Determine the [X, Y] coordinate at the center of the cell enclosing the given text.  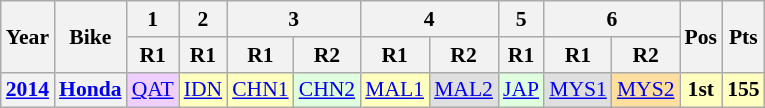
MYS1 [578, 90]
2014 [28, 90]
155 [744, 90]
3 [294, 19]
1st [702, 90]
Year [28, 36]
CHN1 [260, 90]
MYS2 [646, 90]
IDN [203, 90]
Honda [90, 90]
MAL1 [394, 90]
1 [153, 19]
MAL2 [464, 90]
CHN2 [328, 90]
QAT [153, 90]
5 [521, 19]
4 [429, 19]
Pos [702, 36]
2 [203, 19]
6 [612, 19]
JAP [521, 90]
Bike [90, 36]
Pts [744, 36]
